Extract the (x, y) coordinate from the center of the cell holding the provided text.  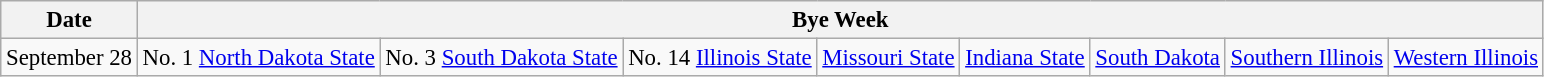
No. 3 South Dakota State (502, 58)
Indiana State (1025, 58)
Date (69, 20)
Missouri State (888, 58)
No. 14 Illinois State (720, 58)
September 28 (69, 58)
Bye Week (840, 20)
No. 1 North Dakota State (258, 58)
Southern Illinois (1306, 58)
Western Illinois (1466, 58)
South Dakota (1158, 58)
